Capture the cell that displays the provided text and extract its (x, y) central coordinate. 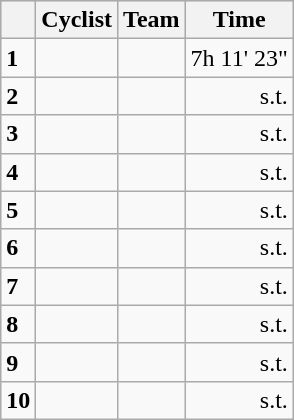
10 (18, 400)
7 (18, 286)
6 (18, 248)
Team (152, 20)
3 (18, 134)
5 (18, 210)
4 (18, 172)
1 (18, 58)
Time (239, 20)
2 (18, 96)
8 (18, 324)
Cyclist (77, 20)
7h 11' 23" (239, 58)
9 (18, 362)
